Determine the [X, Y] coordinate at the center of the cell enclosing the given text.  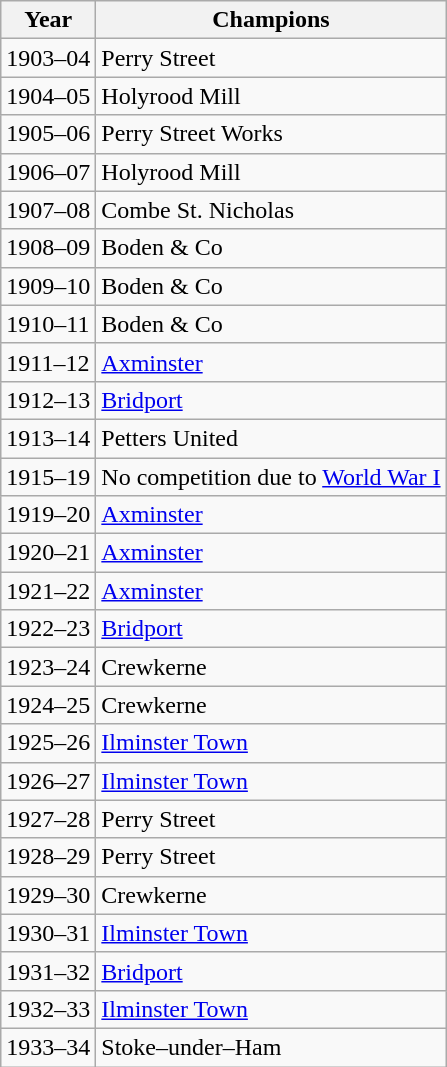
1912–13 [48, 400]
1921–22 [48, 591]
1928–29 [48, 857]
Stoke–under–Ham [271, 1047]
1933–34 [48, 1047]
1908–09 [48, 248]
1913–14 [48, 438]
1924–25 [48, 705]
1911–12 [48, 362]
Perry Street Works [271, 134]
1925–26 [48, 743]
1930–31 [48, 933]
1932–33 [48, 1009]
1922–23 [48, 629]
1910–11 [48, 324]
No competition due to World War I [271, 477]
Champions [271, 20]
Combe St. Nicholas [271, 210]
1920–21 [48, 553]
1929–30 [48, 895]
1931–32 [48, 971]
1926–27 [48, 781]
1919–20 [48, 515]
1905–06 [48, 134]
1915–19 [48, 477]
1906–07 [48, 172]
1903–04 [48, 58]
Petters United [271, 438]
1923–24 [48, 667]
1927–28 [48, 819]
1909–10 [48, 286]
1904–05 [48, 96]
Year [48, 20]
1907–08 [48, 210]
